From the cell containing the given text, extract its center point as (X, Y) coordinate. 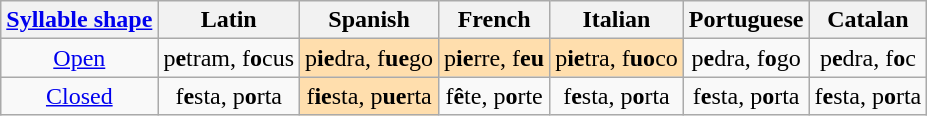
Italian (617, 20)
Portuguese (746, 20)
pedra, fogo (746, 58)
Spanish (370, 20)
pedra, foc (868, 58)
French (494, 20)
piedra, fuego (370, 58)
pierre, feu (494, 58)
Latin (229, 20)
fête, porte (494, 96)
Open (80, 58)
pietra, fuoco (617, 58)
Catalan (868, 20)
Syllable shape (80, 20)
fiesta, puerta (370, 96)
petram, focus (229, 58)
Closed (80, 96)
